Pinpoint the cell where the given text exists, returning its (X, Y) midpoint coordinate. 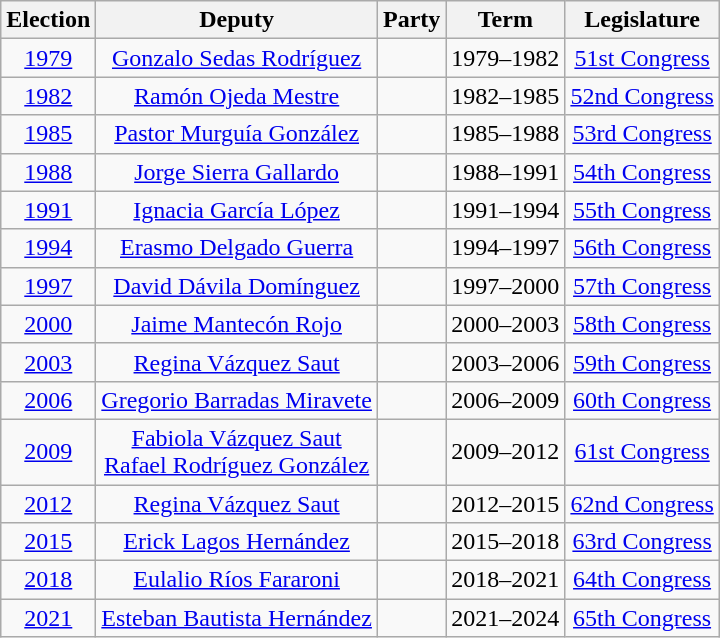
2003–2006 (506, 362)
Erasmo Delgado Guerra (237, 248)
1985 (48, 134)
2018–2021 (506, 580)
58th Congress (642, 324)
54th Congress (642, 172)
Eulalio Ríos Fararoni (237, 580)
65th Congress (642, 618)
57th Congress (642, 286)
1997–2000 (506, 286)
Esteban Bautista Hernández (237, 618)
Legislature (642, 20)
63rd Congress (642, 542)
56th Congress (642, 248)
Gregorio Barradas Miravete (237, 400)
1982 (48, 96)
2021–2024 (506, 618)
2003 (48, 362)
1982–1985 (506, 96)
2021 (48, 618)
1994 (48, 248)
62nd Congress (642, 503)
2012–2015 (506, 503)
1994–1997 (506, 248)
Pastor Murguía González (237, 134)
2018 (48, 580)
2006–2009 (506, 400)
1991–1994 (506, 210)
2009 (48, 452)
64th Congress (642, 580)
Ignacia García López (237, 210)
2000 (48, 324)
59th Congress (642, 362)
1988 (48, 172)
Fabiola Vázquez SautRafael Rodríguez González (237, 452)
2006 (48, 400)
55th Congress (642, 210)
Deputy (237, 20)
Jorge Sierra Gallardo (237, 172)
Jaime Mantecón Rojo (237, 324)
1979–1982 (506, 58)
1991 (48, 210)
53rd Congress (642, 134)
2009–2012 (506, 452)
1997 (48, 286)
Election (48, 20)
1985–1988 (506, 134)
Party (411, 20)
51st Congress (642, 58)
Erick Lagos Hernández (237, 542)
2012 (48, 503)
Term (506, 20)
2015–2018 (506, 542)
Gonzalo Sedas Rodríguez (237, 58)
2015 (48, 542)
2000–2003 (506, 324)
1979 (48, 58)
Ramón Ojeda Mestre (237, 96)
61st Congress (642, 452)
60th Congress (642, 400)
52nd Congress (642, 96)
1988–1991 (506, 172)
David Dávila Domínguez (237, 286)
